Capture the cell that displays the provided text and extract its [X, Y] central coordinate. 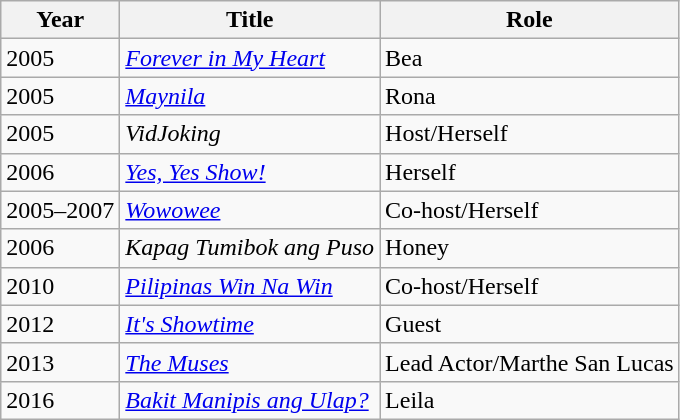
Title [250, 20]
Year [60, 20]
Host/Herself [530, 134]
Rona [530, 96]
Role [530, 20]
Honey [530, 248]
The Muses [250, 362]
Leila [530, 400]
Bea [530, 58]
2016 [60, 400]
Lead Actor/Marthe San Lucas [530, 362]
2010 [60, 286]
Bakit Manipis ang Ulap? [250, 400]
2012 [60, 324]
Kapag Tumibok ang Puso [250, 248]
Wowowee [250, 210]
Guest [530, 324]
2005–2007 [60, 210]
It's Showtime [250, 324]
Herself [530, 172]
VidJoking [250, 134]
Yes, Yes Show! [250, 172]
Maynila [250, 96]
Pilipinas Win Na Win [250, 286]
Forever in My Heart [250, 58]
2013 [60, 362]
